From the cell containing the given text, extract its center point as [X, Y] coordinate. 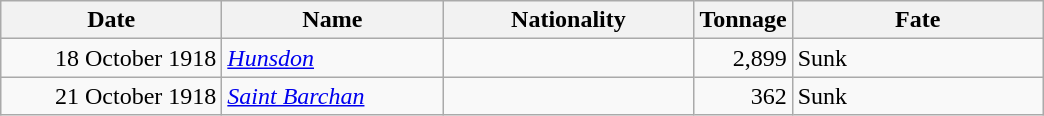
Tonnage [743, 20]
21 October 1918 [112, 96]
Fate [918, 20]
Hunsdon [332, 58]
362 [743, 96]
Nationality [568, 20]
Date [112, 20]
Name [332, 20]
2,899 [743, 58]
18 October 1918 [112, 58]
Saint Barchan [332, 96]
